From the cell containing the given text, extract its center point as (X, Y) coordinate. 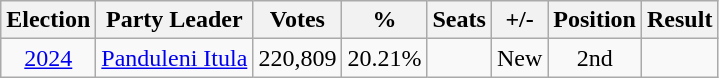
Seats (459, 20)
% (384, 20)
New (519, 58)
Position (595, 20)
Party Leader (174, 20)
+/- (519, 20)
220,809 (298, 58)
2024 (48, 58)
20.21% (384, 58)
Votes (298, 20)
Result (680, 20)
2nd (595, 58)
Election (48, 20)
Panduleni Itula (174, 58)
